Identify which cell holds the provided text, then report its (X, Y) central coordinate. 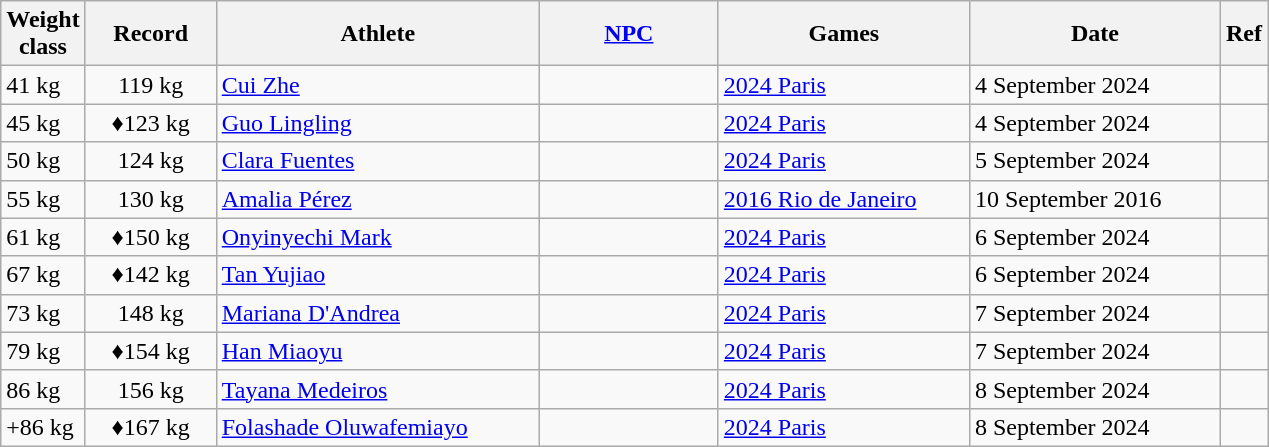
+86 kg (43, 427)
Amalia Pérez (378, 199)
♦154 kg (150, 351)
Date (1094, 34)
Onyinyechi Mark (378, 237)
119 kg (150, 85)
NPC (628, 34)
55 kg (43, 199)
Games (844, 34)
♦123 kg (150, 123)
45 kg (43, 123)
Guo Lingling (378, 123)
73 kg (43, 313)
Mariana D'Andrea (378, 313)
61 kg (43, 237)
Record (150, 34)
Tayana Medeiros (378, 389)
♦150 kg (150, 237)
Weightclass (43, 34)
86 kg (43, 389)
Clara Fuentes (378, 161)
41 kg (43, 85)
Tan Yujiao (378, 275)
Ref (1244, 34)
2016 Rio de Janeiro (844, 199)
148 kg (150, 313)
10 September 2016 (1094, 199)
130 kg (150, 199)
79 kg (43, 351)
♦142 kg (150, 275)
Han Miaoyu (378, 351)
124 kg (150, 161)
Folashade Oluwafemiayo (378, 427)
♦167 kg (150, 427)
Athlete (378, 34)
50 kg (43, 161)
156 kg (150, 389)
5 September 2024 (1094, 161)
67 kg (43, 275)
Cui Zhe (378, 85)
